Pinpoint the cell where the given text exists, returning its [x, y] midpoint coordinate. 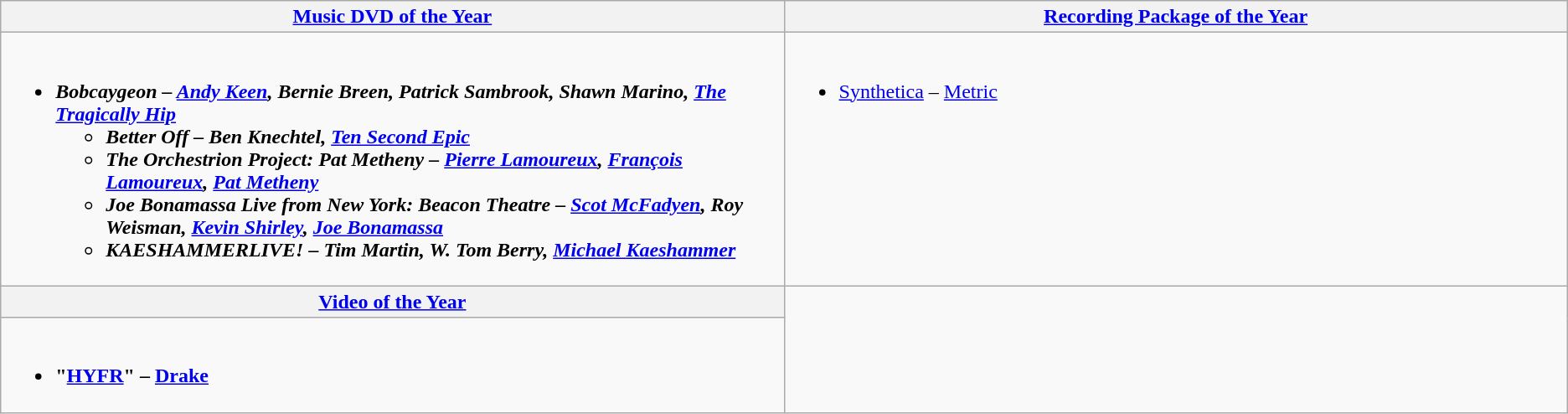
Recording Package of the Year [1176, 17]
Video of the Year [392, 302]
"HYFR" – Drake [392, 365]
Music DVD of the Year [392, 17]
Synthetica – Metric [1176, 159]
